Identify which cell holds the provided text, then report its [x, y] central coordinate. 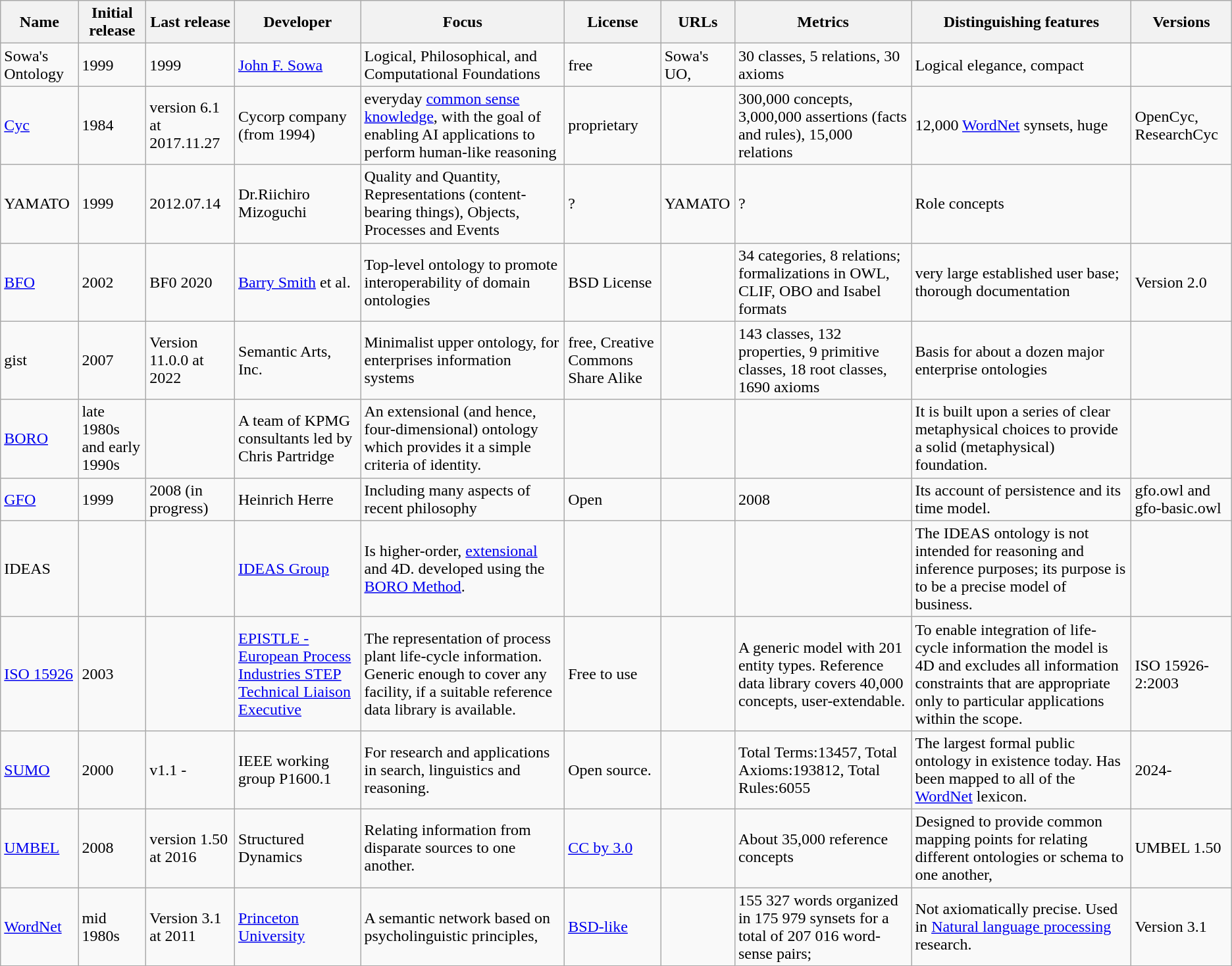
Princeton University [297, 927]
2003 [112, 674]
ISO 15926 [39, 674]
The largest formal public ontology in existence today. Has been mapped to all of the WordNet lexicon. [1021, 770]
Role concepts [1021, 204]
About 35,000 reference concepts [823, 848]
Logical, Philosophical, and Computational Foundations [463, 64]
Metrics [823, 22]
Open [613, 499]
ISO 15926-2:2003 [1181, 674]
Cyc [39, 125]
Heinrich Herre [297, 499]
2024- [1181, 770]
2012.07.14 [191, 204]
URLs [698, 22]
SUMO [39, 770]
2002 [112, 282]
BFO [39, 282]
34 categories, 8 relations; formalizations in OWL, CLIF, OBO and Isabel formats [823, 282]
Barry Smith et al. [297, 282]
A generic model with 201 entity types. Reference data library covers 40,000 concepts, user-extendable. [823, 674]
155 327 words organized in 175 979 synsets for a total of 207 016 word-sense pairs; [823, 927]
Sowa's Ontology [39, 64]
gfo.owl and gfo-basic.owl [1181, 499]
Including many aspects of recent philosophy [463, 499]
gist [39, 361]
Version 3.1 [1181, 927]
The representation of process plant life-cycle information. Generic enough to cover any facility, if a suitable reference data library is available. [463, 674]
Total Terms:13457, Total Axioms:193812, Total Rules:6055 [823, 770]
EPISTLE - European Process Industries STEP Technical Liaison Executive [297, 674]
12,000 WordNet synsets, huge [1021, 125]
A semantic network based on psycholinguistic principles, [463, 927]
Version 2.0 [1181, 282]
License [613, 22]
143 classes, 132 properties, 9 primitive classes, 18 root classes, 1690 axioms [823, 361]
Dr.Riichiro Mizoguchi [297, 204]
Focus [463, 22]
OpenCyc, ResearchCyc [1181, 125]
free, Creative Commons Share Alike [613, 361]
Quality and Quantity, Representations (content-bearing things), Objects, Processes and Events [463, 204]
GFO [39, 499]
mid 1980s [112, 927]
1984 [112, 125]
Distinguishing features [1021, 22]
very large established user base; thorough documentation [1021, 282]
Top-level ontology to promote interoperability of domain ontologies [463, 282]
free [613, 64]
Cycorp company (from 1994) [297, 125]
2008 (in progress) [191, 499]
Not axiomatically precise. Used in Natural language processing research. [1021, 927]
BF0 2020 [191, 282]
2007 [112, 361]
John F. Sowa [297, 64]
An extensional (and hence, four-dimensional) ontology which provides it a simple criteria of identity. [463, 438]
UMBEL 1.50 [1181, 848]
late 1980s and early 1990s [112, 438]
Version 3.1 at 2011 [191, 927]
BSD-like [613, 927]
Version 11.0.0 at 2022 [191, 361]
For research and applications in search, linguistics and reasoning. [463, 770]
version 6.1 at 2017.11.27 [191, 125]
CC by 3.0 [613, 848]
It is built upon a series of clear metaphysical choices to provide a solid (metaphysical) foundation. [1021, 438]
Structured Dynamics [297, 848]
Its account of persistence and its time model. [1021, 499]
Semantic Arts, Inc. [297, 361]
Developer [297, 22]
30 classes, 5 relations, 30 axioms [823, 64]
Initial release [112, 22]
IEEE working group P1600.1 [297, 770]
IDEAS [39, 569]
BORO [39, 438]
A team of KPMG consultants led by Chris Partridge [297, 438]
proprietary [613, 125]
Open source. [613, 770]
IDEAS Group [297, 569]
Designed to provide common mapping points for relating different ontologies or schema to one another, [1021, 848]
Logical elegance, compact [1021, 64]
Sowa's UO, [698, 64]
version 1.50 at 2016 [191, 848]
BSD License [613, 282]
Minimalist upper ontology, for enterprises information systems [463, 361]
UMBEL [39, 848]
v1.1 - [191, 770]
2000 [112, 770]
Free to use [613, 674]
Basis for about a dozen major enterprise ontologies [1021, 361]
Last release [191, 22]
WordNet [39, 927]
Name [39, 22]
Relating information from disparate sources to one another. [463, 848]
Versions [1181, 22]
The IDEAS ontology is not intended for reasoning and inference purposes; its purpose is to be a precise model of business. [1021, 569]
300,000 concepts, 3,000,000 assertions (facts and rules), 15,000 relations [823, 125]
everyday common sense knowledge, with the goal of enabling AI applications to perform human-like reasoning [463, 125]
Is higher-order, extensional and 4D. developed using the BORO Method. [463, 569]
